Find where the given text appears and provide that cell's center as [x, y] coordinate. 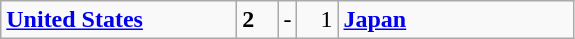
1 [318, 20]
Japan [456, 20]
2 [258, 20]
- [288, 20]
United States [119, 20]
